For the text-containing cell, return its midpoint in [x, y] coordinate format. 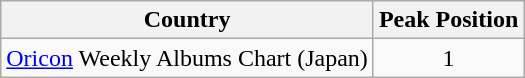
Peak Position [448, 20]
Country [188, 20]
1 [448, 58]
Oricon Weekly Albums Chart (Japan) [188, 58]
